Identify which cell holds the provided text, then report its (X, Y) central coordinate. 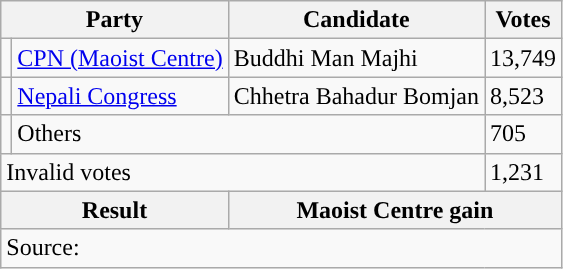
Invalid votes (243, 172)
1,231 (524, 172)
Source: (282, 248)
Votes (524, 20)
8,523 (524, 96)
13,749 (524, 58)
Others (248, 134)
CPN (Maoist Centre) (120, 58)
Result (114, 210)
Nepali Congress (120, 96)
Buddhi Man Majhi (356, 58)
Candidate (356, 20)
705 (524, 134)
Chhetra Bahadur Bomjan (356, 96)
Maoist Centre gain (394, 210)
Party (114, 20)
